Scan for the cell matching the given text and deliver its [X, Y] coordinate at center. 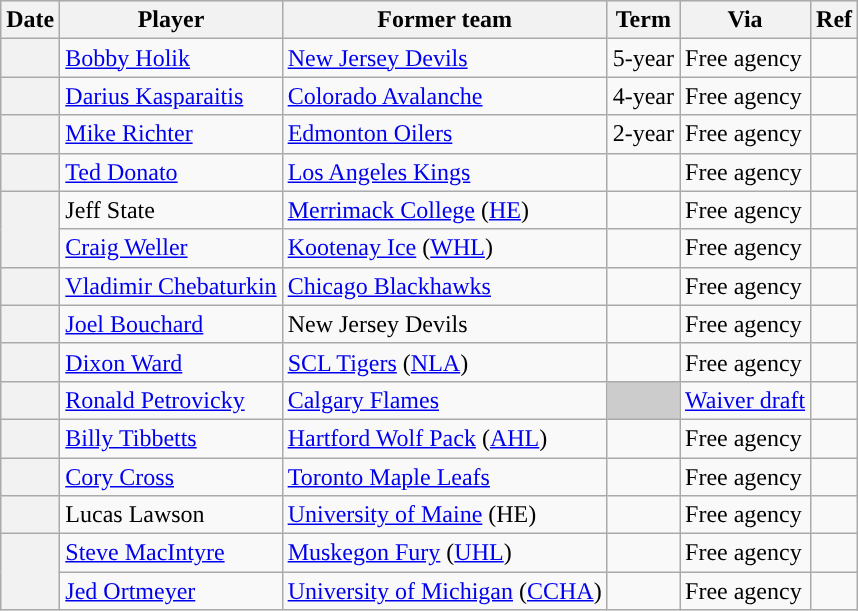
Joel Bouchard [171, 324]
Via [746, 20]
Vladimir Chebaturkin [171, 286]
Player [171, 20]
Darius Kasparaitis [171, 96]
Colorado Avalanche [444, 96]
Ref [834, 20]
Jeff State [171, 210]
Steve MacIntyre [171, 553]
2-year [643, 134]
Term [643, 20]
Lucas Lawson [171, 515]
Merrimack College (HE) [444, 210]
Hartford Wolf Pack (AHL) [444, 438]
Craig Weller [171, 248]
Muskegon Fury (UHL) [444, 553]
Cory Cross [171, 477]
Bobby Holik [171, 58]
Edmonton Oilers [444, 134]
Dixon Ward [171, 362]
5-year [643, 58]
Chicago Blackhawks [444, 286]
Billy Tibbetts [171, 438]
Los Angeles Kings [444, 172]
Waiver draft [746, 400]
Jed Ortmeyer [171, 591]
Ted Donato [171, 172]
SCL Tigers (NLA) [444, 362]
University of Michigan (CCHA) [444, 591]
Date [30, 20]
Former team [444, 20]
Kootenay Ice (WHL) [444, 248]
Toronto Maple Leafs [444, 477]
Calgary Flames [444, 400]
Ronald Petrovicky [171, 400]
University of Maine (HE) [444, 515]
4-year [643, 96]
Mike Richter [171, 134]
